For the text-containing cell, return its midpoint in [x, y] coordinate format. 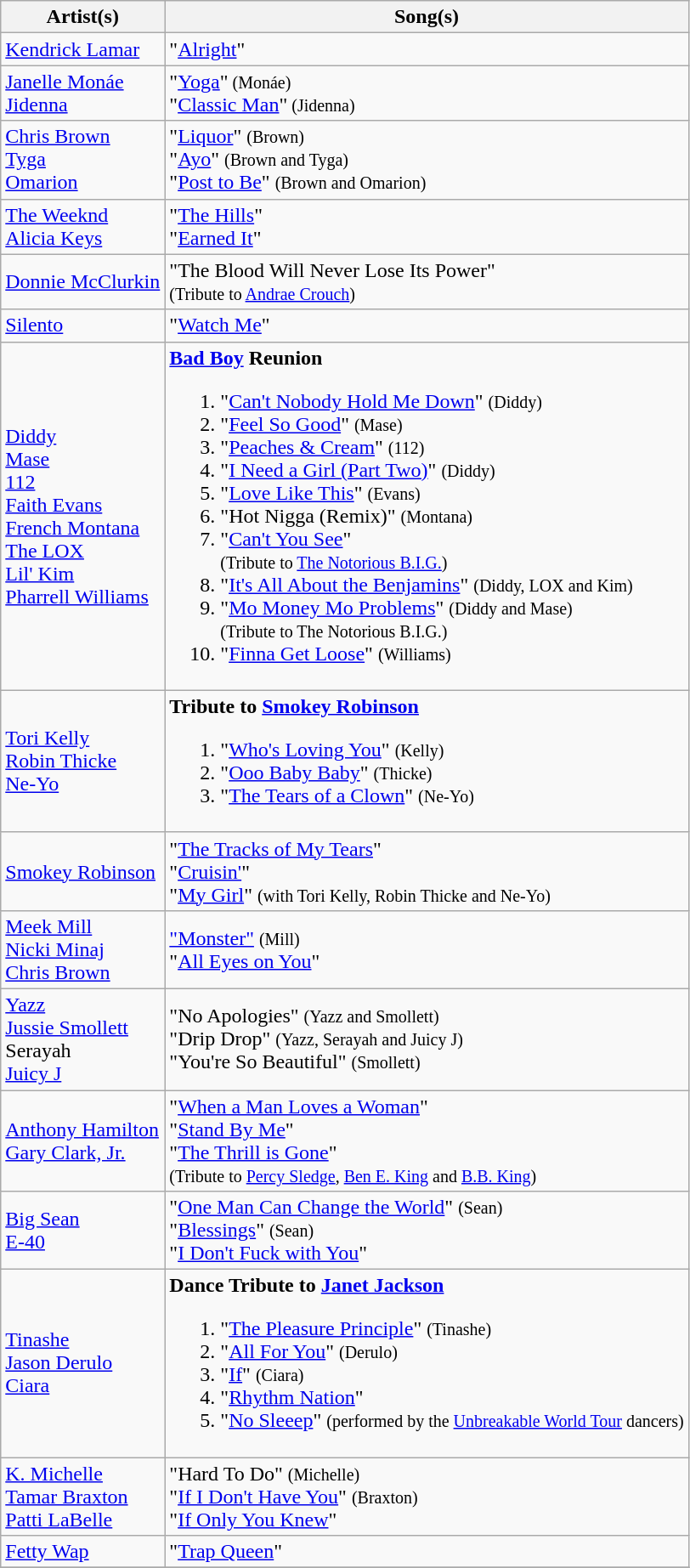
"The Tracks of My Tears""Cruisin'""My Girl" (with Tori Kelly, Robin Thicke and Ne-Yo) [427, 871]
Anthony HamiltonGary Clark, Jr. [83, 1141]
"Alright" [427, 49]
"The Hills""Earned It" [427, 226]
"The Blood Will Never Lose Its Power"(Tribute to Andrae Crouch) [427, 282]
"Watch Me" [427, 325]
"No Apologies" (Yazz and Smollett)"Drip Drop" (Yazz, Serayah and Juicy J)"You're So Beautiful" (Smollett) [427, 1039]
Chris BrownTygaOmarion [83, 160]
"Hard To Do" (Michelle)"If I Don't Have You" (Braxton)"If Only You Knew" [427, 1497]
Meek MillNicki MinajChris Brown [83, 949]
Kendrick Lamar [83, 49]
Song(s) [427, 17]
Smokey Robinson [83, 871]
"Liquor" (Brown)"Ayo" (Brown and Tyga)"Post to Be" (Brown and Omarion) [427, 160]
TinasheJason DeruloCiara [83, 1363]
Silento [83, 325]
"Monster" (Mill)"All Eyes on You" [427, 949]
Donnie McClurkin [83, 282]
Tori KellyRobin ThickeNe-Yo [83, 761]
Janelle MonáeJidenna [83, 93]
Artist(s) [83, 17]
"Trap Queen" [427, 1552]
DiddyMase112Faith EvansFrench MontanaThe LOXLil' KimPharrell Williams [83, 516]
Fetty Wap [83, 1552]
"When a Man Loves a Woman""Stand By Me""The Thrill is Gone"(Tribute to Percy Sledge, Ben E. King and B.B. King) [427, 1141]
K. MichelleTamar BraxtonPatti LaBelle [83, 1497]
Big SeanE-40 [83, 1231]
Tribute to Smokey Robinson"Who's Loving You" (Kelly)"Ooo Baby Baby" (Thicke)"The Tears of a Clown" (Ne-Yo) [427, 761]
"One Man Can Change the World" (Sean)"Blessings" (Sean)"I Don't Fuck with You" [427, 1231]
YazzJussie SmollettSerayahJuicy J [83, 1039]
The WeekndAlicia Keys [83, 226]
"Yoga" (Monáe)"Classic Man" (Jidenna) [427, 93]
